From the cell containing the given text, extract its center point as [X, Y] coordinate. 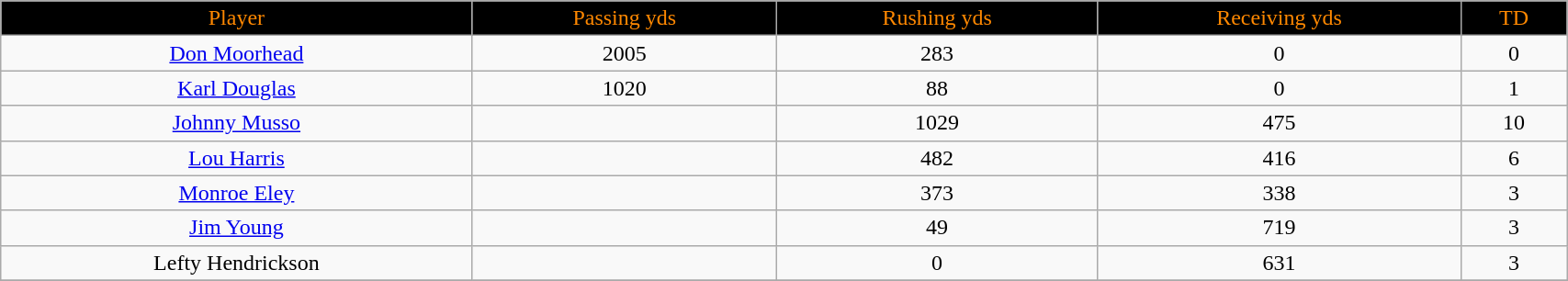
719 [1280, 228]
Player [237, 18]
Receiving yds [1280, 18]
416 [1280, 158]
475 [1280, 123]
373 [937, 193]
2005 [625, 53]
6 [1514, 158]
TD [1514, 18]
Passing yds [625, 18]
Monroe Eley [237, 193]
283 [937, 53]
88 [937, 88]
Don Moorhead [237, 53]
Johnny Musso [237, 123]
1029 [937, 123]
338 [1280, 193]
Lefty Hendrickson [237, 263]
631 [1280, 263]
Jim Young [237, 228]
Karl Douglas [237, 88]
49 [937, 228]
482 [937, 158]
Lou Harris [237, 158]
Rushing yds [937, 18]
10 [1514, 123]
1 [1514, 88]
1020 [625, 88]
